Find where the given text appears and provide that cell's center as [x, y] coordinate. 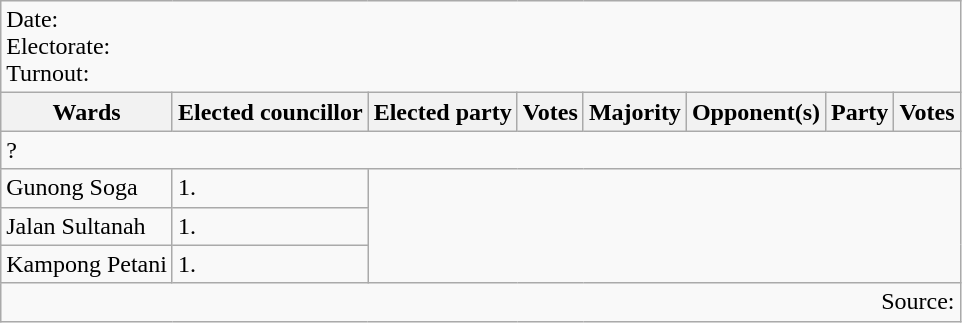
Date: Electorate: Turnout: [480, 47]
Kampong Petani [87, 264]
Elected councillor [270, 112]
Opponent(s) [756, 112]
Majority [634, 112]
Source: [480, 302]
Elected party [442, 112]
? [480, 150]
Jalan Sultanah [87, 226]
Gunong Soga [87, 188]
Party [860, 112]
Wards [87, 112]
